Determine the (X, Y) coordinate at the center of the cell enclosing the given text.  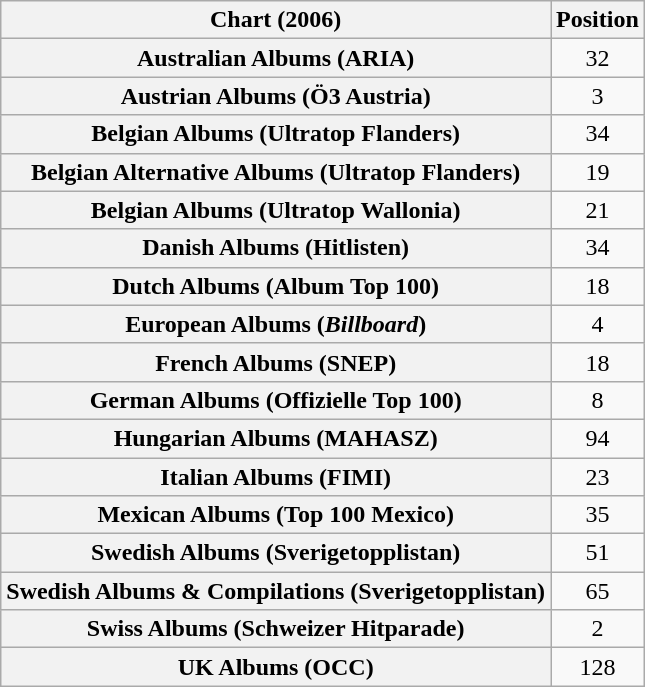
Austrian Albums (Ö3 Austria) (276, 96)
23 (598, 477)
4 (598, 324)
3 (598, 96)
Swedish Albums & Compilations (Sverigetopplistan) (276, 591)
Belgian Albums (Ultratop Wallonia) (276, 210)
Hungarian Albums (MAHASZ) (276, 438)
French Albums (SNEP) (276, 362)
Italian Albums (FIMI) (276, 477)
German Albums (Offizielle Top 100) (276, 400)
Belgian Albums (Ultratop Flanders) (276, 134)
UK Albums (OCC) (276, 667)
2 (598, 629)
35 (598, 515)
European Albums (Billboard) (276, 324)
Swiss Albums (Schweizer Hitparade) (276, 629)
Swedish Albums (Sverigetopplistan) (276, 553)
Position (598, 20)
8 (598, 400)
Australian Albums (ARIA) (276, 58)
94 (598, 438)
128 (598, 667)
65 (598, 591)
Mexican Albums (Top 100 Mexico) (276, 515)
19 (598, 172)
21 (598, 210)
Belgian Alternative Albums (Ultratop Flanders) (276, 172)
Danish Albums (Hitlisten) (276, 248)
Chart (2006) (276, 20)
32 (598, 58)
Dutch Albums (Album Top 100) (276, 286)
51 (598, 553)
